Return [x, y] of the center of cell containing provided text 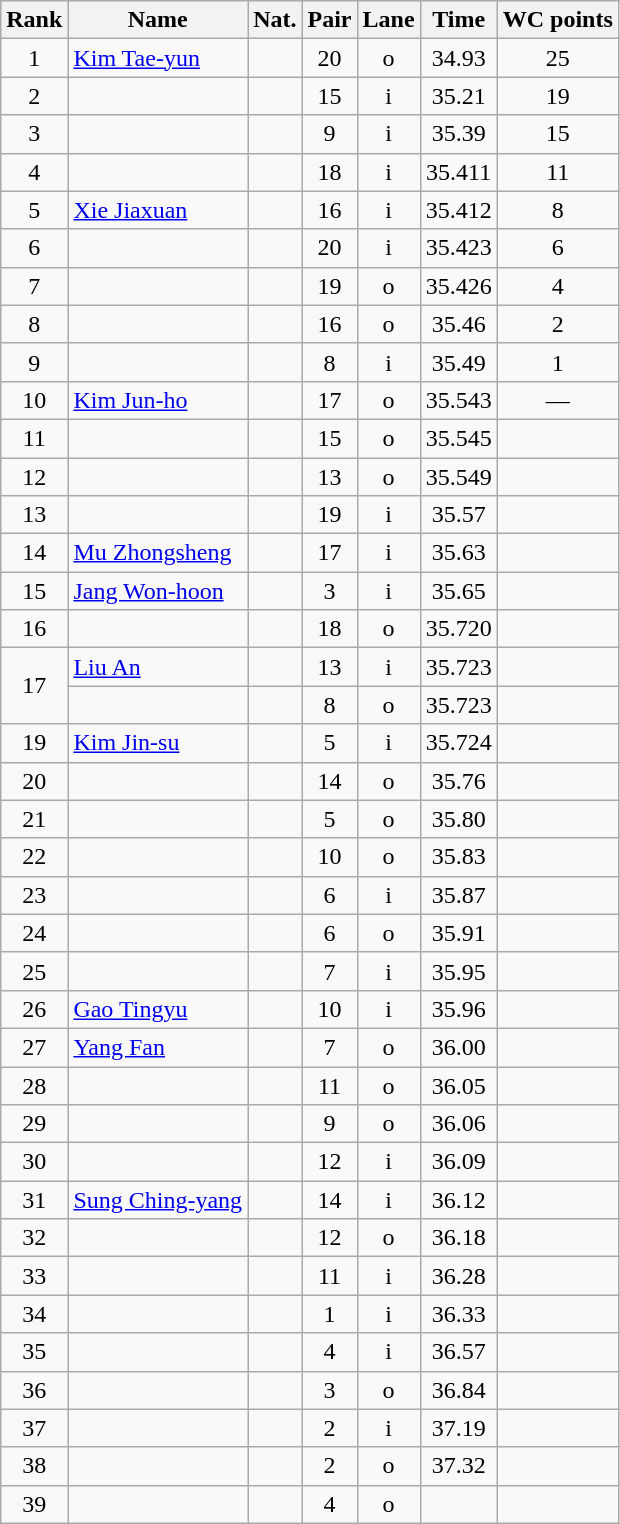
36.09 [458, 1162]
— [558, 400]
35.96 [458, 1009]
36.84 [458, 1390]
Gao Tingyu [158, 1009]
Yang Fan [158, 1047]
30 [34, 1162]
36.12 [458, 1200]
35.87 [458, 895]
Rank [34, 20]
35.83 [458, 857]
Lane [388, 20]
35.95 [458, 971]
23 [34, 895]
36 [34, 1390]
35.65 [458, 591]
29 [34, 1124]
35 [34, 1352]
Kim Jun-ho [158, 400]
36.33 [458, 1314]
36.05 [458, 1085]
35.543 [458, 400]
33 [34, 1276]
31 [34, 1200]
Kim Jin-su [158, 743]
35.80 [458, 819]
36.18 [458, 1238]
35.412 [458, 210]
35.426 [458, 286]
35.724 [458, 743]
35.423 [458, 248]
35.49 [458, 362]
Name [158, 20]
36.57 [458, 1352]
Xie Jiaxuan [158, 210]
Nat. [275, 20]
36.00 [458, 1047]
37.19 [458, 1428]
22 [34, 857]
37 [34, 1428]
35.21 [458, 96]
34 [34, 1314]
37.32 [458, 1466]
35.46 [458, 324]
35.549 [458, 477]
Liu An [158, 667]
24 [34, 933]
35.76 [458, 781]
Pair [330, 20]
36.28 [458, 1276]
Sung Ching-yang [158, 1200]
35.91 [458, 933]
35.545 [458, 438]
28 [34, 1085]
39 [34, 1504]
34.93 [458, 58]
35.57 [458, 515]
26 [34, 1009]
Kim Tae-yun [158, 58]
Jang Won-hoon [158, 591]
Time [458, 20]
36.06 [458, 1124]
35.39 [458, 134]
35.411 [458, 172]
27 [34, 1047]
WC points [558, 20]
38 [34, 1466]
Mu Zhongsheng [158, 553]
32 [34, 1238]
35.63 [458, 553]
21 [34, 819]
35.720 [458, 629]
